Output the [X, Y] coordinate of the center of the cell containing the given text.  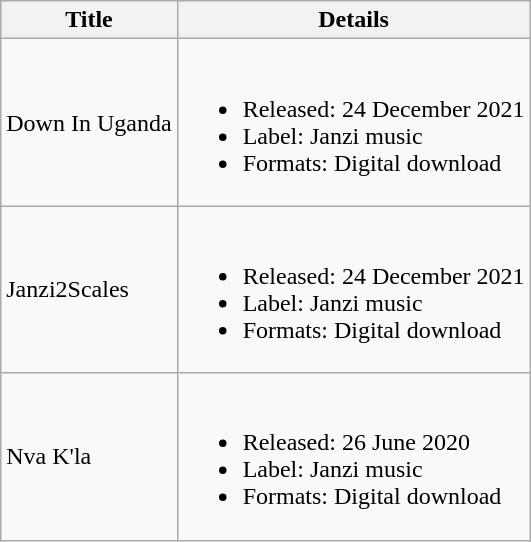
Down In Uganda [89, 122]
Details [354, 20]
Title [89, 20]
Janzi2Scales [89, 290]
Released: 26 June 2020Label: Janzi musicFormats: Digital download [354, 456]
Nva K'la [89, 456]
